Capture the cell that displays the provided text and extract its (X, Y) central coordinate. 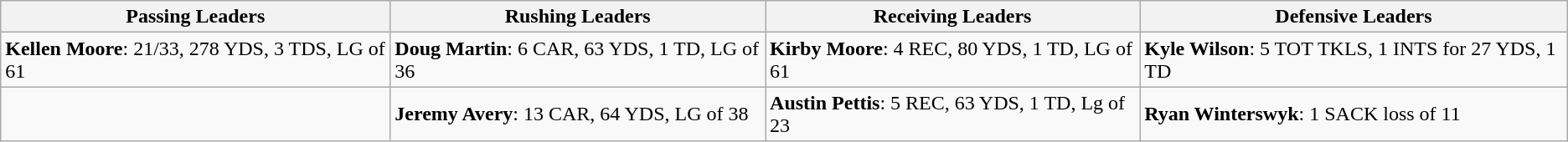
Kyle Wilson: 5 TOT TKLS, 1 INTS for 27 YDS, 1 TD (1354, 60)
Jeremy Avery: 13 CAR, 64 YDS, LG of 38 (578, 114)
Defensive Leaders (1354, 17)
Ryan Winterswyk: 1 SACK loss of 11 (1354, 114)
Kellen Moore: 21/33, 278 YDS, 3 TDS, LG of 61 (196, 60)
Rushing Leaders (578, 17)
Passing Leaders (196, 17)
Receiving Leaders (953, 17)
Austin Pettis: 5 REC, 63 YDS, 1 TD, Lg of 23 (953, 114)
Kirby Moore: 4 REC, 80 YDS, 1 TD, LG of 61 (953, 60)
Doug Martin: 6 CAR, 63 YDS, 1 TD, LG of 36 (578, 60)
